Capture the cell that displays the provided text and extract its (x, y) central coordinate. 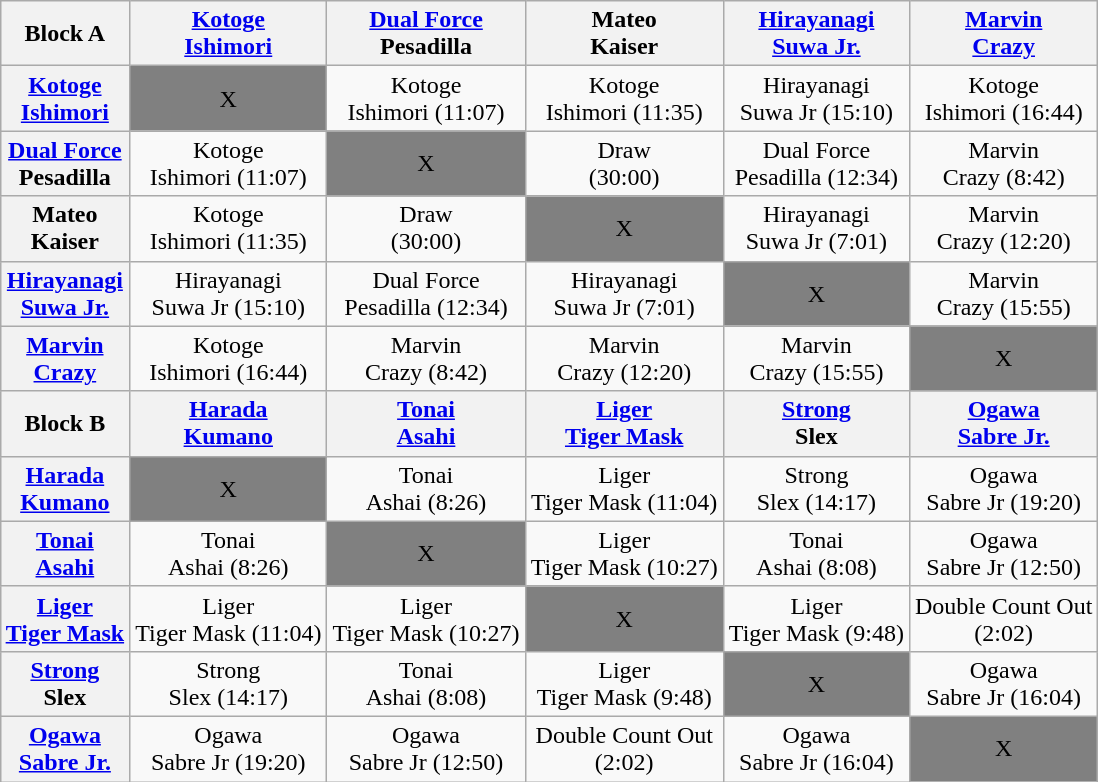
Block B (65, 424)
Block A (65, 34)
